Determine the [x, y] coordinate at the center of the cell enclosing the given text.  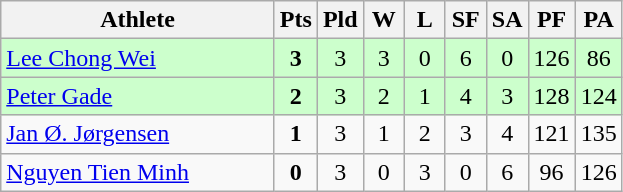
SF [466, 20]
Athlete [138, 20]
Jan Ø. Jørgensen [138, 134]
W [384, 20]
PF [552, 20]
Pld [340, 20]
Lee Chong Wei [138, 58]
Pts [296, 20]
Nguyen Tien Minh [138, 172]
Peter Gade [138, 96]
135 [598, 134]
PA [598, 20]
96 [552, 172]
L [424, 20]
124 [598, 96]
SA [507, 20]
121 [552, 134]
86 [598, 58]
128 [552, 96]
